Capture the cell that displays the provided text and extract its [x, y] central coordinate. 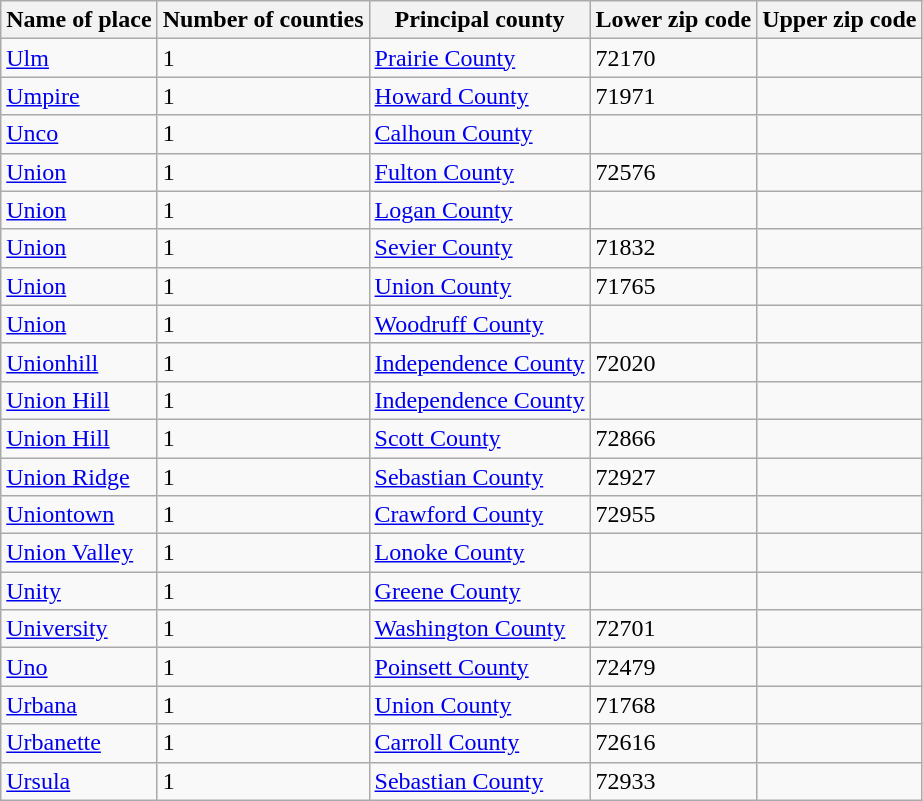
Uno [79, 667]
Poinsett County [480, 667]
Union Ridge [79, 477]
Greene County [480, 591]
Prairie County [480, 58]
Principal county [480, 20]
Urbana [79, 705]
Carroll County [480, 743]
Crawford County [480, 515]
Howard County [480, 96]
Woodruff County [480, 324]
72170 [674, 58]
Upper zip code [840, 20]
72927 [674, 477]
72866 [674, 438]
Calhoun County [480, 134]
Sevier County [480, 248]
Unionhill [79, 362]
71768 [674, 705]
Scott County [480, 438]
72576 [674, 172]
Lonoke County [480, 553]
Unity [79, 591]
University [79, 629]
Washington County [480, 629]
Ursula [79, 781]
Logan County [480, 210]
Uniontown [79, 515]
Name of place [79, 20]
71832 [674, 248]
71765 [674, 286]
Union Valley [79, 553]
72955 [674, 515]
Fulton County [480, 172]
72020 [674, 362]
71971 [674, 96]
Umpire [79, 96]
Ulm [79, 58]
72933 [674, 781]
Unco [79, 134]
Number of counties [263, 20]
72479 [674, 667]
72701 [674, 629]
72616 [674, 743]
Urbanette [79, 743]
Lower zip code [674, 20]
